Output the [x, y] coordinate of the center of the cell containing the given text.  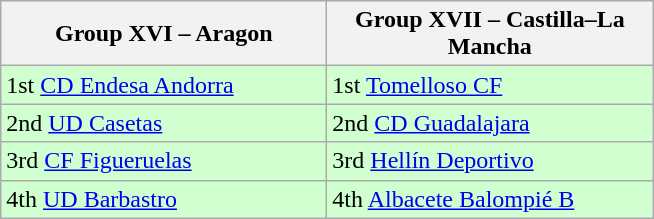
1st Tomelloso CF [490, 85]
3rd CF Figueruelas [164, 161]
4th Albacete Balompié B [490, 199]
Group XVI – Aragon [164, 34]
2nd CD Guadalajara [490, 123]
1st CD Endesa Andorra [164, 85]
3rd Hellín Deportivo [490, 161]
4th UD Barbastro [164, 199]
2nd UD Casetas [164, 123]
Group XVII – Castilla–La Mancha [490, 34]
